Detect which cell encompasses the target text, then output its [X, Y] center coordinate. 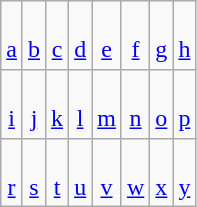
i [12, 104]
a [12, 36]
p [184, 104]
e [107, 36]
v [107, 172]
k [58, 104]
x [162, 172]
s [34, 172]
c [58, 36]
m [107, 104]
h [184, 36]
b [34, 36]
d [80, 36]
u [80, 172]
o [162, 104]
f [135, 36]
n [135, 104]
w [135, 172]
g [162, 36]
t [58, 172]
j [34, 104]
y [184, 172]
l [80, 104]
r [12, 172]
